Return [x, y] of the center of cell containing provided text 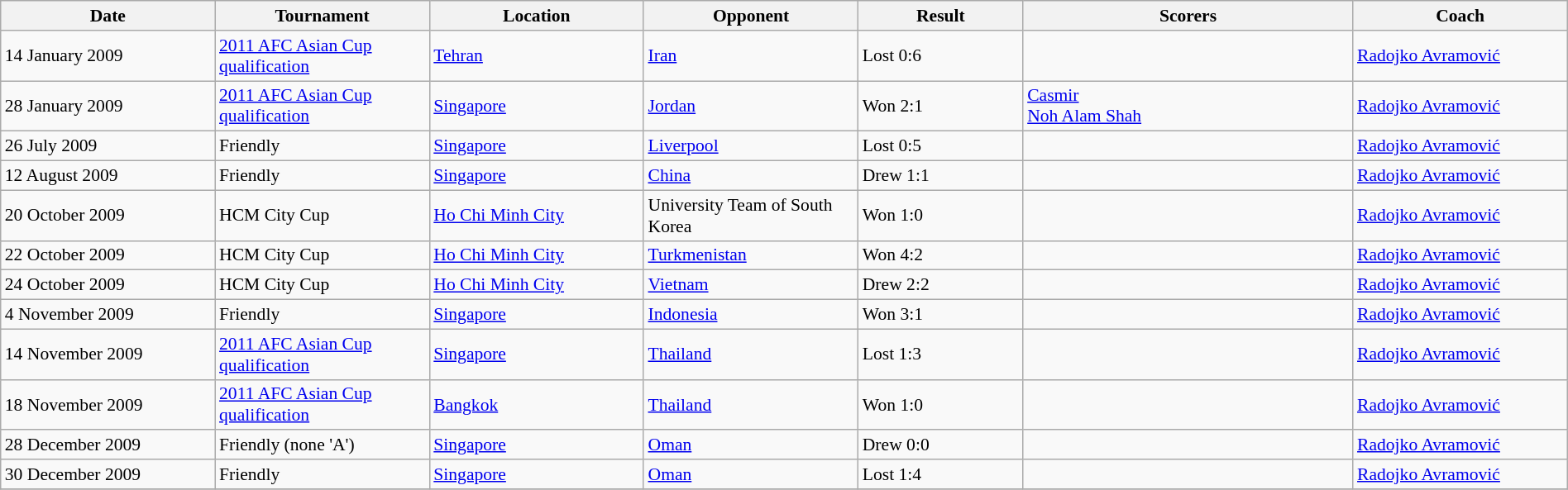
China [751, 176]
Bangkok [536, 405]
18 November 2009 [108, 405]
Won 4:2 [941, 255]
4 November 2009 [108, 315]
20 October 2009 [108, 215]
Lost 0:6 [941, 56]
Friendly (none 'A') [323, 445]
Lost 0:5 [941, 146]
14 January 2009 [108, 56]
30 December 2009 [108, 474]
Casmir Noh Alam Shah [1188, 106]
Date [108, 16]
28 December 2009 [108, 445]
Scorers [1188, 16]
Drew 1:1 [941, 176]
Won 2:1 [941, 106]
28 January 2009 [108, 106]
Opponent [751, 16]
Tournament [323, 16]
Turkmenistan [751, 255]
24 October 2009 [108, 285]
Tehran [536, 56]
Location [536, 16]
22 October 2009 [108, 255]
26 July 2009 [108, 146]
Iran [751, 56]
14 November 2009 [108, 354]
Coach [1460, 16]
Result [941, 16]
University Team of South Korea [751, 215]
Vietnam [751, 285]
Lost 1:3 [941, 354]
Lost 1:4 [941, 474]
Drew 0:0 [941, 445]
Won 3:1 [941, 315]
Jordan [751, 106]
Drew 2:2 [941, 285]
12 August 2009 [108, 176]
Liverpool [751, 146]
Indonesia [751, 315]
